Identify which cell holds the provided text, then report its (x, y) central coordinate. 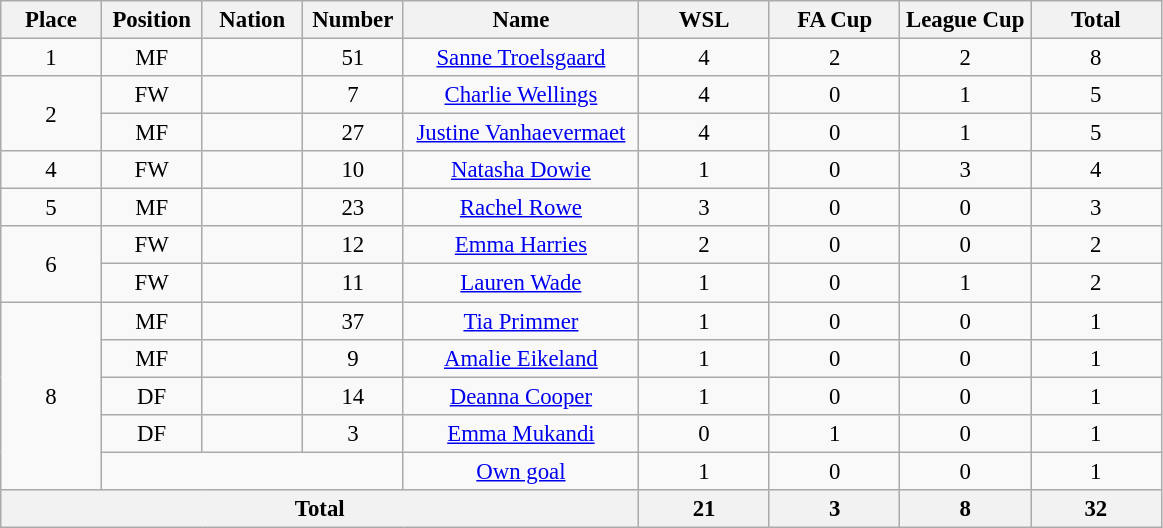
51 (354, 58)
Lauren Wade (521, 283)
23 (354, 208)
6 (52, 264)
9 (354, 358)
League Cup (966, 20)
37 (354, 321)
Nation (252, 20)
Deanna Cooper (521, 396)
27 (354, 133)
Name (521, 20)
32 (1096, 509)
14 (354, 396)
Position (152, 20)
Emma Mukandi (521, 433)
11 (354, 283)
12 (354, 245)
Justine Vanhaevermaet (521, 133)
10 (354, 170)
WSL (704, 20)
Charlie Wellings (521, 95)
Own goal (521, 471)
Tia Primmer (521, 321)
Sanne Troelsgaard (521, 58)
Rachel Rowe (521, 208)
7 (354, 95)
Amalie Eikeland (521, 358)
Natasha Dowie (521, 170)
21 (704, 509)
Emma Harries (521, 245)
Place (52, 20)
Number (354, 20)
FA Cup (834, 20)
